Identify which cell holds the provided text, then report its [x, y] central coordinate. 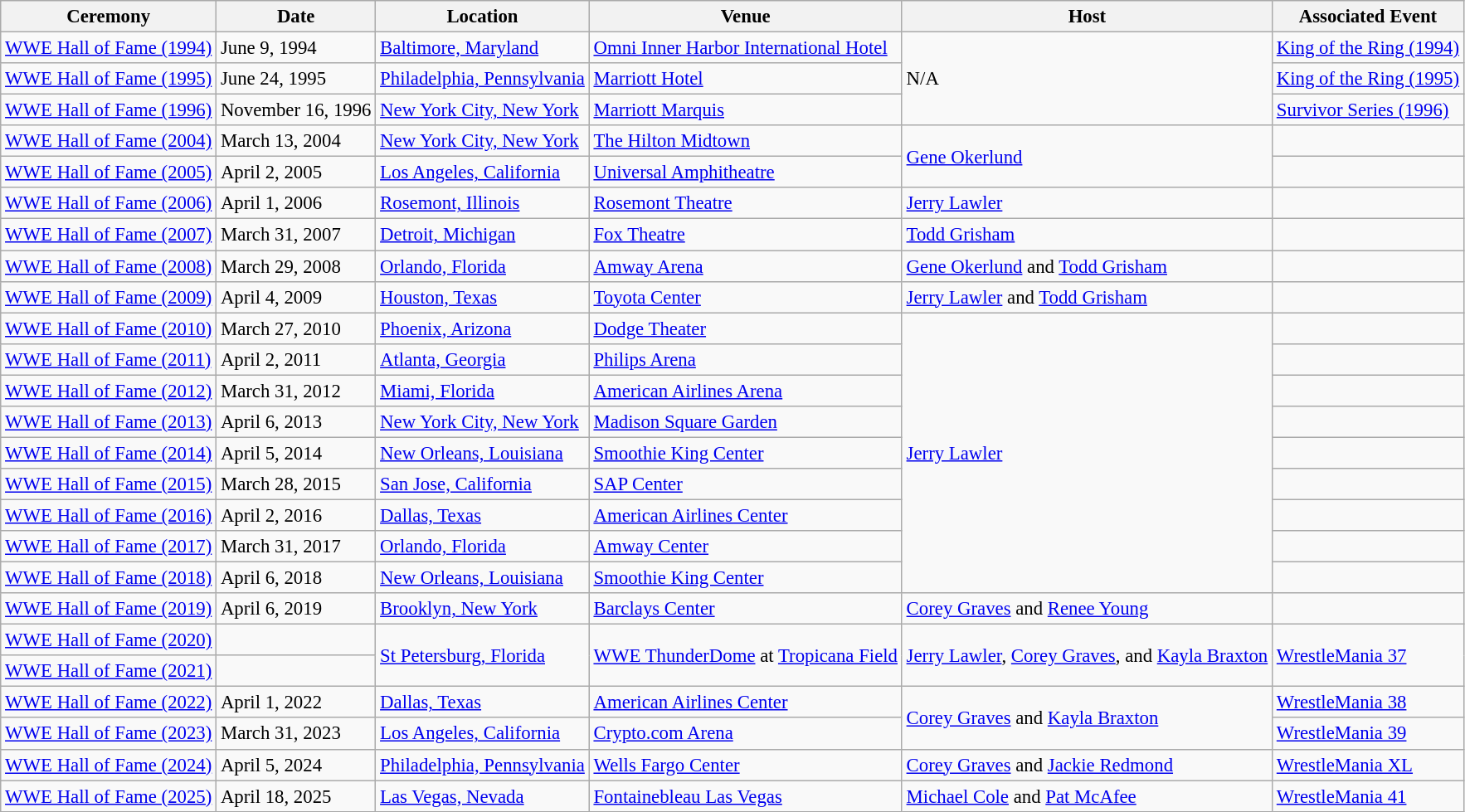
WWE Hall of Fame (2007) [109, 235]
The Hilton Midtown [745, 141]
Venue [745, 17]
Crypto.com Arena [745, 734]
King of the Ring (1994) [1369, 48]
SAP Center [745, 484]
Detroit, Michigan [483, 235]
April 2, 2005 [296, 173]
Phoenix, Arizona [483, 328]
WWE ThunderDome at Tropicana Field [745, 655]
Amway Center [745, 547]
Barclays Center [745, 609]
WWE Hall of Fame (2006) [109, 203]
N/A [1087, 80]
WWE Hall of Fame (2004) [109, 141]
WWE Hall of Fame (2021) [109, 671]
November 16, 1996 [296, 110]
Todd Grisham [1087, 235]
April 2, 2016 [296, 515]
Survivor Series (1996) [1369, 110]
April 1, 2022 [296, 703]
San Jose, California [483, 484]
Philips Arena [745, 359]
WWE Hall of Fame (2005) [109, 173]
WrestleMania 39 [1369, 734]
March 31, 2012 [296, 391]
Brooklyn, New York [483, 609]
Ceremony [109, 17]
WWE Hall of Fame (2015) [109, 484]
Rosemont, Illinois [483, 203]
April 6, 2019 [296, 609]
April 5, 2014 [296, 453]
WWE Hall of Fame (2013) [109, 422]
WWE Hall of Fame (2010) [109, 328]
WrestleMania XL [1369, 765]
WWE Hall of Fame (2020) [109, 640]
Host [1087, 17]
WWE Hall of Fame (2023) [109, 734]
Las Vegas, Nevada [483, 796]
Associated Event [1369, 17]
WWE Hall of Fame (2018) [109, 578]
WWE Hall of Fame (2016) [109, 515]
Amway Arena [745, 266]
Corey Graves and Kayla Braxton [1087, 718]
April 6, 2018 [296, 578]
Corey Graves and Renee Young [1087, 609]
Atlanta, Georgia [483, 359]
WWE Hall of Fame (1996) [109, 110]
WWE Hall of Fame (2012) [109, 391]
Baltimore, Maryland [483, 48]
Jerry Lawler and Todd Grisham [1087, 297]
WrestleMania 37 [1369, 655]
Jerry Lawler, Corey Graves, and Kayla Braxton [1087, 655]
Marriott Hotel [745, 79]
March 31, 2023 [296, 734]
Wells Fargo Center [745, 765]
March 31, 2017 [296, 547]
June 24, 1995 [296, 79]
Omni Inner Harbor International Hotel [745, 48]
Houston, Texas [483, 297]
Fox Theatre [745, 235]
WWE Hall of Fame (2017) [109, 547]
March 29, 2008 [296, 266]
Universal Amphitheatre [745, 173]
Fontainebleau Las Vegas [745, 796]
April 18, 2025 [296, 796]
WWE Hall of Fame (2022) [109, 703]
April 4, 2009 [296, 297]
April 2, 2011 [296, 359]
WWE Hall of Fame (2014) [109, 453]
WWE Hall of Fame (2011) [109, 359]
WWE Hall of Fame (2008) [109, 266]
March 13, 2004 [296, 141]
Corey Graves and Jackie Redmond [1087, 765]
March 27, 2010 [296, 328]
Gene Okerlund and Todd Grisham [1087, 266]
WWE Hall of Fame (2009) [109, 297]
WWE Hall of Fame (1995) [109, 79]
April 5, 2024 [296, 765]
WrestleMania 41 [1369, 796]
St Petersburg, Florida [483, 655]
April 6, 2013 [296, 422]
Madison Square Garden [745, 422]
Miami, Florida [483, 391]
Marriott Marquis [745, 110]
Toyota Center [745, 297]
King of the Ring (1995) [1369, 79]
WrestleMania 38 [1369, 703]
WWE Hall of Fame (2019) [109, 609]
March 28, 2015 [296, 484]
March 31, 2007 [296, 235]
WWE Hall of Fame (2025) [109, 796]
WWE Hall of Fame (1994) [109, 48]
Rosemont Theatre [745, 203]
Gene Okerlund [1087, 156]
American Airlines Arena [745, 391]
Date [296, 17]
June 9, 1994 [296, 48]
April 1, 2006 [296, 203]
Michael Cole and Pat McAfee [1087, 796]
WWE Hall of Fame (2024) [109, 765]
Location [483, 17]
Dodge Theater [745, 328]
